Capture the cell that displays the provided text and extract its [x, y] central coordinate. 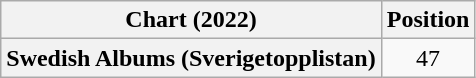
Position [428, 20]
Chart (2022) [191, 20]
Swedish Albums (Sverigetopplistan) [191, 58]
47 [428, 58]
